Identify which cell holds the provided text, then report its [X, Y] central coordinate. 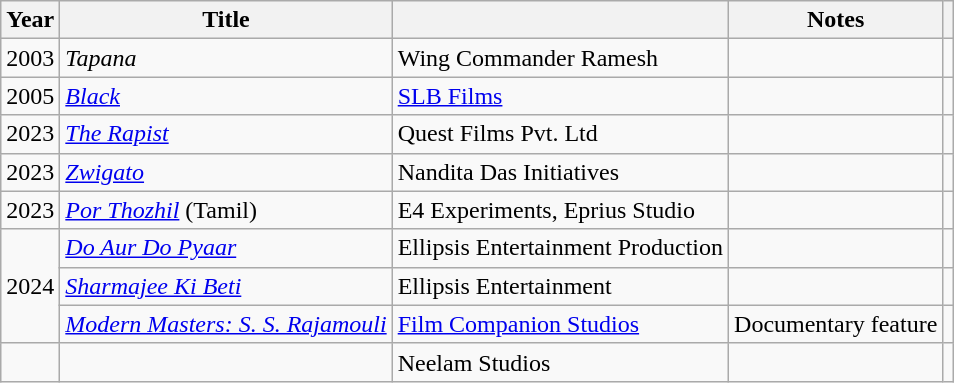
E4 Experiments, Eprius Studio [560, 210]
Sharmajee Ki Beti [226, 286]
Neelam Studios [560, 362]
The Rapist [226, 134]
SLB Films [560, 96]
Documentary feature [836, 324]
Year [30, 20]
Do Aur Do Pyaar [226, 248]
Nandita Das Initiatives [560, 172]
2003 [30, 58]
Title [226, 20]
2005 [30, 96]
Modern Masters: S. S. Rajamouli [226, 324]
Por Thozhil (Tamil) [226, 210]
Notes [836, 20]
Wing Commander Ramesh [560, 58]
Quest Films Pvt. Ltd [560, 134]
Black [226, 96]
Zwigato [226, 172]
Ellipsis Entertainment Production [560, 248]
Ellipsis Entertainment [560, 286]
Tapana [226, 58]
2024 [30, 286]
Film Companion Studios [560, 324]
